Output the [x, y] coordinate of the center of the cell containing the given text.  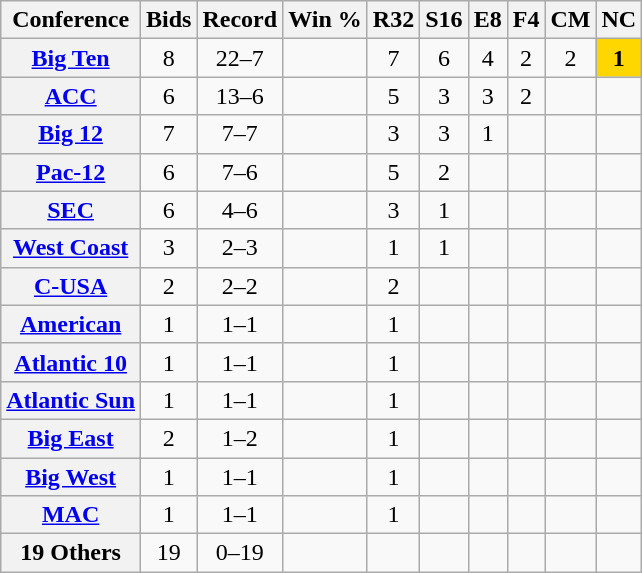
Record [240, 20]
7–6 [240, 172]
SEC [71, 210]
8 [169, 58]
Big 12 [71, 134]
S16 [444, 20]
NC [619, 20]
22–7 [240, 58]
CM [570, 20]
Atlantic 10 [71, 362]
Win % [326, 20]
2–3 [240, 248]
2–2 [240, 286]
MAC [71, 515]
Big Ten [71, 58]
Atlantic Sun [71, 400]
ACC [71, 96]
F4 [526, 20]
Big East [71, 438]
Conference [71, 20]
4–6 [240, 210]
0–19 [240, 553]
Big West [71, 477]
American [71, 324]
13–6 [240, 96]
19 [169, 553]
C-USA [71, 286]
R32 [393, 20]
4 [488, 58]
1–2 [240, 438]
19 Others [71, 553]
West Coast [71, 248]
Bids [169, 20]
7–7 [240, 134]
Pac-12 [71, 172]
E8 [488, 20]
